Identify which cell holds the provided text, then report its (X, Y) central coordinate. 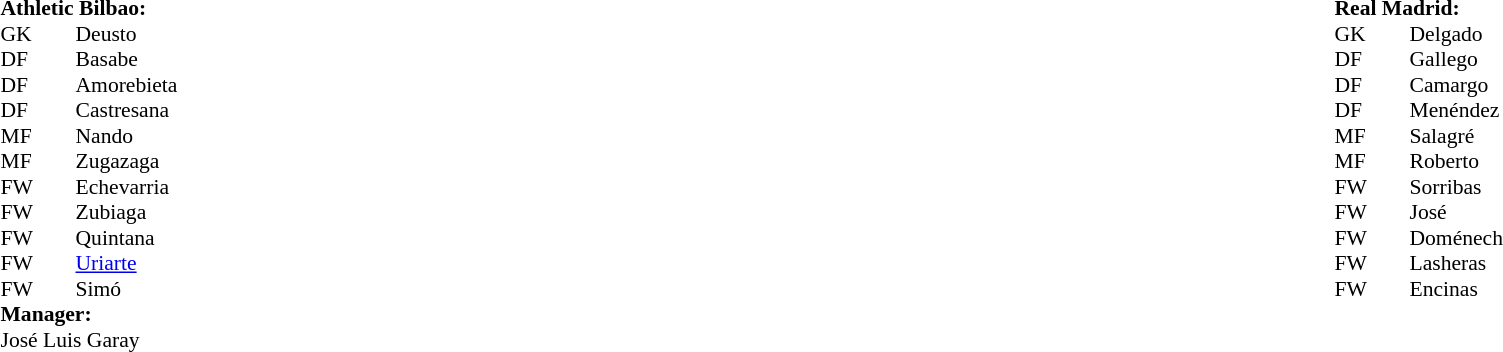
Gallego (1456, 59)
Basabe (127, 59)
Zugazaga (127, 161)
Salagré (1456, 136)
Camargo (1456, 85)
Encinas (1456, 289)
Simó (127, 289)
Nando (127, 136)
Lasheras (1456, 263)
Doménech (1456, 238)
Zubiaga (127, 213)
Menéndez (1456, 111)
Sorribas (1456, 187)
Delgado (1456, 34)
Quintana (127, 238)
Amorebieta (127, 85)
Castresana (127, 111)
Uriarte (127, 263)
José (1456, 213)
Manager: (88, 315)
Deusto (127, 34)
Roberto (1456, 161)
Echevarria (127, 187)
